Return (X, Y) of the center of cell containing provided text 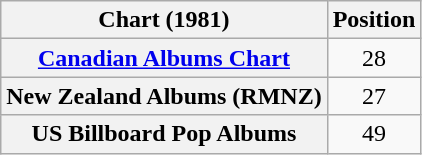
Canadian Albums Chart (164, 58)
49 (374, 134)
US Billboard Pop Albums (164, 134)
28 (374, 58)
Chart (1981) (164, 20)
New Zealand Albums (RMNZ) (164, 96)
27 (374, 96)
Position (374, 20)
